Pinpoint the cell where the given text exists, returning its [x, y] midpoint coordinate. 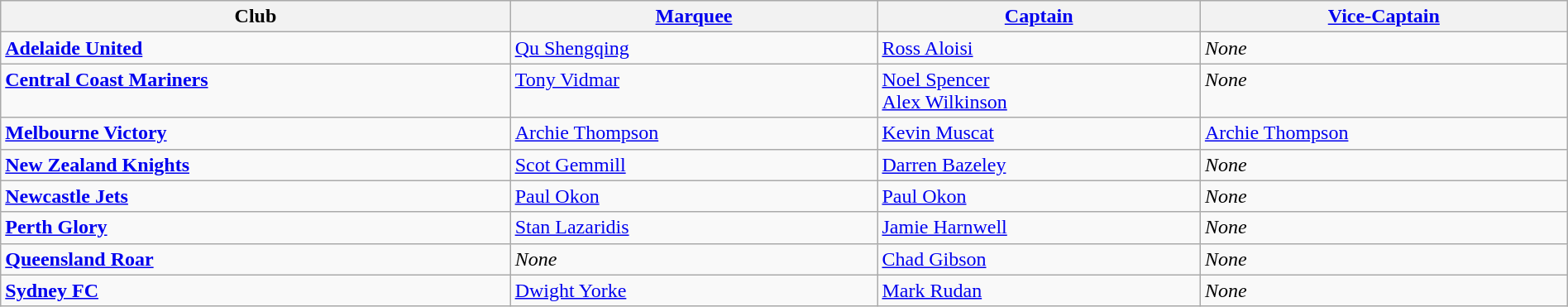
Tony Vidmar [694, 91]
Scot Gemmill [694, 165]
Queensland Roar [256, 259]
Sydney FC [256, 290]
Perth Glory [256, 228]
Ross Aloisi [1039, 48]
Central Coast Mariners [256, 91]
Noel Spencer Alex Wilkinson [1039, 91]
Mark Rudan [1039, 290]
Dwight Yorke [694, 290]
Kevin Muscat [1039, 133]
Melbourne Victory [256, 133]
New Zealand Knights [256, 165]
Club [256, 17]
Vice-Captain [1384, 17]
Qu Shengqing [694, 48]
Darren Bazeley [1039, 165]
Marquee [694, 17]
Jamie Harnwell [1039, 228]
Stan Lazaridis [694, 228]
Newcastle Jets [256, 196]
Chad Gibson [1039, 259]
Adelaide United [256, 48]
Captain [1039, 17]
